Determine the [x, y] coordinate at the center of the cell enclosing the given text.  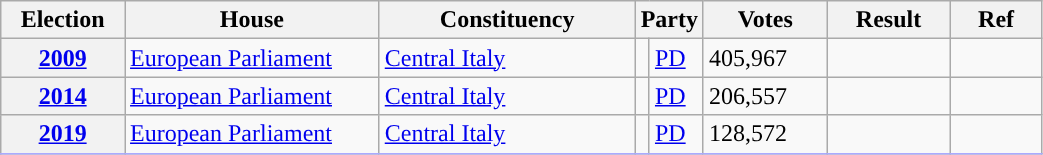
Votes [765, 20]
Result [888, 20]
2009 [63, 58]
House [252, 20]
2019 [63, 134]
405,967 [765, 58]
Ref [996, 20]
2014 [63, 96]
Election [63, 20]
Constituency [507, 20]
Party [669, 20]
128,572 [765, 134]
206,557 [765, 96]
